Find where the given text appears and provide that cell's center as (X, Y) coordinate. 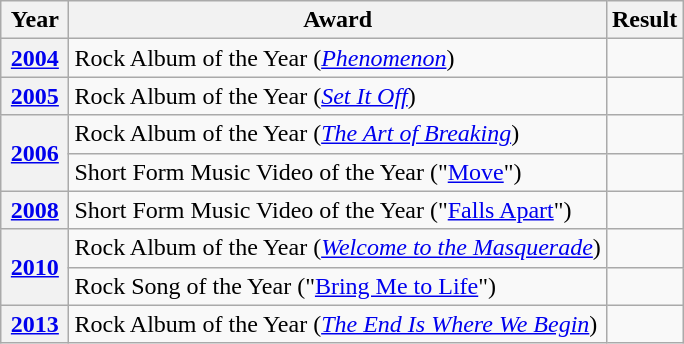
Rock Album of the Year (The End Is Where We Begin) (338, 324)
Rock Album of the Year (Set It Off) (338, 96)
2006 (35, 153)
2013 (35, 324)
2010 (35, 267)
2005 (35, 96)
Rock Song of the Year ("Bring Me to Life") (338, 286)
Rock Album of the Year (Welcome to the Masquerade) (338, 248)
2008 (35, 210)
Short Form Music Video of the Year ("Move") (338, 172)
Rock Album of the Year (Phenomenon) (338, 58)
Award (338, 20)
Year (35, 20)
Result (644, 20)
2004 (35, 58)
Short Form Music Video of the Year ("Falls Apart") (338, 210)
Rock Album of the Year (The Art of Breaking) (338, 134)
